Provide the [X, Y] coordinate of the cell's center where the given text is located.  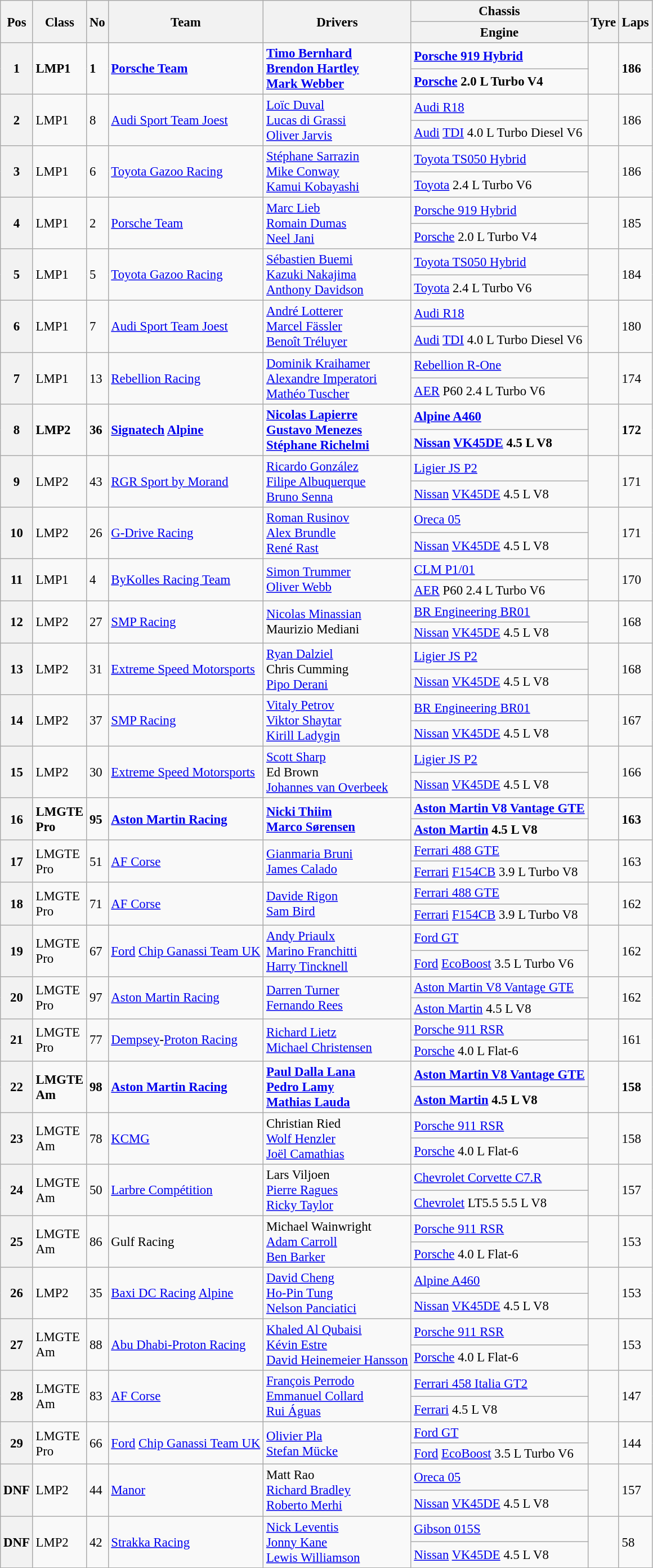
Ferrari 4.5 L V8 [499, 1409]
22 [17, 1087]
Timo Bernhard Brendon Hartley Mark Webber [337, 69]
Gulf Racing [186, 1242]
Matt Rao Richard Bradley Roberto Merhi [337, 1490]
Dempsey-Proton Racing [186, 1040]
Nicolas Minassian Maurizio Mediani [337, 622]
Olivier Pla Stefan Mücke [337, 1444]
Tyre [603, 21]
Rebellion Racing [186, 378]
David Cheng Ho-Pin Tung Nelson Panciatici [337, 1293]
83 [97, 1396]
180 [635, 327]
44 [97, 1490]
172 [635, 430]
51 [97, 861]
77 [97, 1040]
Ferrari 458 Italia GT2 [499, 1383]
14 [17, 721]
Manor [186, 1490]
Baxi DC Racing Alpine [186, 1293]
Davide Rigon Sam Bird [337, 904]
95 [97, 819]
9 [17, 481]
147 [635, 1396]
30 [97, 772]
86 [97, 1242]
Sébastien Buemi Kazuki Nakajima Anthony Davidson [337, 275]
66 [97, 1444]
Khaled Al Qubaisi Kévin Estre David Heinemeier Hansson [337, 1345]
16 [17, 819]
10 [17, 533]
21 [17, 1040]
Gianmaria Bruni James Calado [337, 861]
Chassis [499, 11]
Gibson 015S [499, 1529]
67 [97, 951]
Christian Ried Wolf Henzler Joël Camathias [337, 1138]
3 [17, 172]
98 [97, 1087]
28 [17, 1396]
29 [17, 1444]
97 [97, 998]
Signatech Alpine [186, 430]
78 [97, 1138]
18 [17, 904]
167 [635, 721]
Scott Sharp Ed Brown Johannes van Overbeek [337, 772]
Abu Dhabi-Proton Racing [186, 1345]
25 [17, 1242]
ByKolles Racing Team [186, 580]
17 [17, 861]
Stéphane Sarrazin Mike Conway Kamui Kobayashi [337, 172]
André Lotterer Marcel Fässler Benoît Tréluyer [337, 327]
Engine [499, 33]
Drivers [337, 21]
88 [97, 1345]
Strakka Racing [186, 1542]
Paul Dalla Lana Pedro Lamy Mathias Lauda [337, 1087]
Roman Rusinov Alex Brundle René Rast [337, 533]
Vitaly Petrov Viktor Shaytar Kirill Ladygin [337, 721]
Team [186, 21]
71 [97, 904]
170 [635, 580]
19 [17, 951]
12 [17, 622]
Nicki Thiim Marco Sørensen [337, 819]
Nicolas Lapierre Gustavo Menezes Stéphane Richelmi [337, 430]
58 [635, 1542]
185 [635, 224]
Ricardo González Filipe Albuquerque Bruno Senna [337, 481]
François Perrodo Emmanuel Collard Rui Águas [337, 1396]
161 [635, 1040]
Richard Lietz Michael Christensen [337, 1040]
37 [97, 721]
166 [635, 772]
23 [17, 1138]
Simon Trummer Oliver Webb [337, 580]
174 [635, 378]
KCMG [186, 1138]
20 [17, 998]
Ryan Dalziel Chris Cumming Pipo Derani [337, 669]
31 [97, 669]
Chevrolet Corvette C7.R [499, 1177]
Laps [635, 21]
11 [17, 580]
Pos [17, 21]
Loïc Duval Lucas di Grassi Oliver Jarvis [337, 120]
Andy Priaulx Marino Franchitti Harry Tincknell [337, 951]
RGR Sport by Morand [186, 481]
15 [17, 772]
G-Drive Racing [186, 533]
144 [635, 1444]
35 [97, 1293]
Lars Viljoen Pierre Ragues Ricky Taylor [337, 1190]
24 [17, 1190]
50 [97, 1190]
Chevrolet LT5.5 5.5 L V8 [499, 1203]
42 [97, 1542]
Nick Leventis Jonny Kane Lewis Williamson [337, 1542]
Michael Wainwright Adam Carroll Ben Barker [337, 1242]
Rebellion R-One [499, 365]
Class [60, 21]
Dominik Kraihamer Alexandre Imperatori Mathéo Tuscher [337, 378]
Marc Lieb Romain Dumas Neel Jani [337, 224]
184 [635, 275]
Larbre Compétition [186, 1190]
Darren Turner Fernando Rees [337, 998]
CLM P1/01 [499, 569]
No [97, 21]
36 [97, 430]
43 [97, 481]
